Extract the [X, Y] coordinate from the center of the cell holding the provided text.  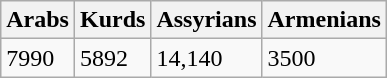
Kurds [112, 20]
Assyrians [206, 20]
5892 [112, 58]
7990 [38, 58]
Arabs [38, 20]
14,140 [206, 58]
3500 [324, 58]
Armenians [324, 20]
